From the cell containing the given text, extract its center point as [x, y] coordinate. 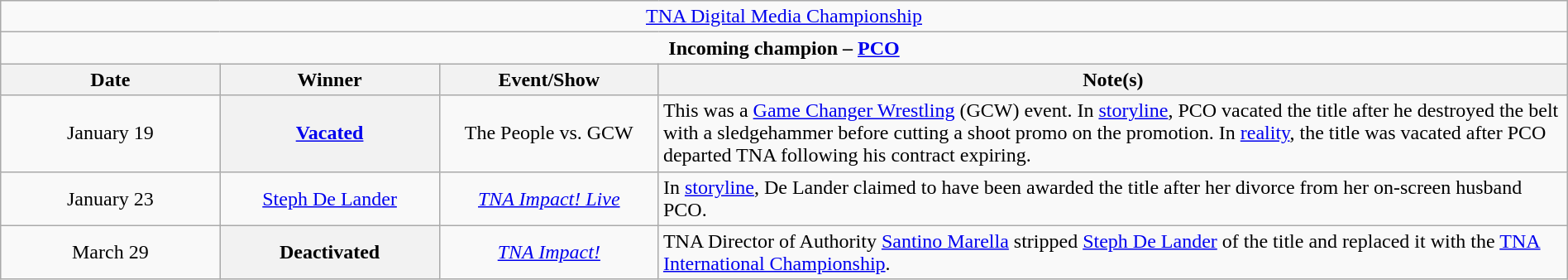
Steph De Lander [329, 199]
Incoming champion – PCO [784, 48]
TNA Digital Media Championship [784, 17]
March 29 [111, 252]
TNA Director of Authority Santino Marella stripped Steph De Lander of the title and replaced it with the TNA International Championship. [1113, 252]
The People vs. GCW [549, 133]
Date [111, 80]
In storyline, De Lander claimed to have been awarded the title after her divorce from her on-screen husband PCO. [1113, 199]
January 19 [111, 133]
Note(s) [1113, 80]
TNA Impact! Live [549, 199]
Event/Show [549, 80]
January 23 [111, 199]
TNA Impact! [549, 252]
Vacated [329, 133]
Winner [329, 80]
Deactivated [329, 252]
